Return (X, Y) of the center of cell containing provided text 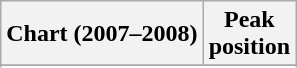
Chart (2007–2008) (102, 34)
Peakposition (249, 34)
